From the cell containing the given text, extract its center point as (X, Y) coordinate. 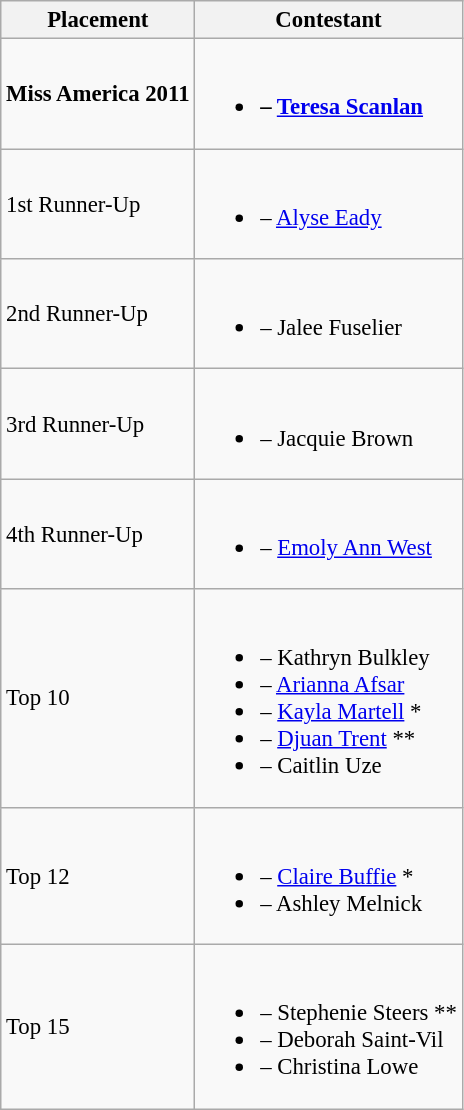
– Emoly Ann West (328, 534)
– Jalee Fuselier (328, 314)
Top 12 (98, 876)
Miss America 2011 (98, 94)
1st Runner-Up (98, 204)
Top 10 (98, 698)
Top 15 (98, 1027)
4th Runner-Up (98, 534)
– Claire Buffie * – Ashley Melnick (328, 876)
– Teresa Scanlan (328, 94)
Contestant (328, 20)
– Alyse Eady (328, 204)
– Jacquie Brown (328, 424)
Placement (98, 20)
– Kathryn Bulkley – Arianna Afsar – Kayla Martell * – Djuan Trent ** – Caitlin Uze (328, 698)
3rd Runner-Up (98, 424)
– Stephenie Steers ** – Deborah Saint-Vil – Christina Lowe (328, 1027)
2nd Runner-Up (98, 314)
